Return the (x, y) coordinate for the center point of the cell that contains the specified text.  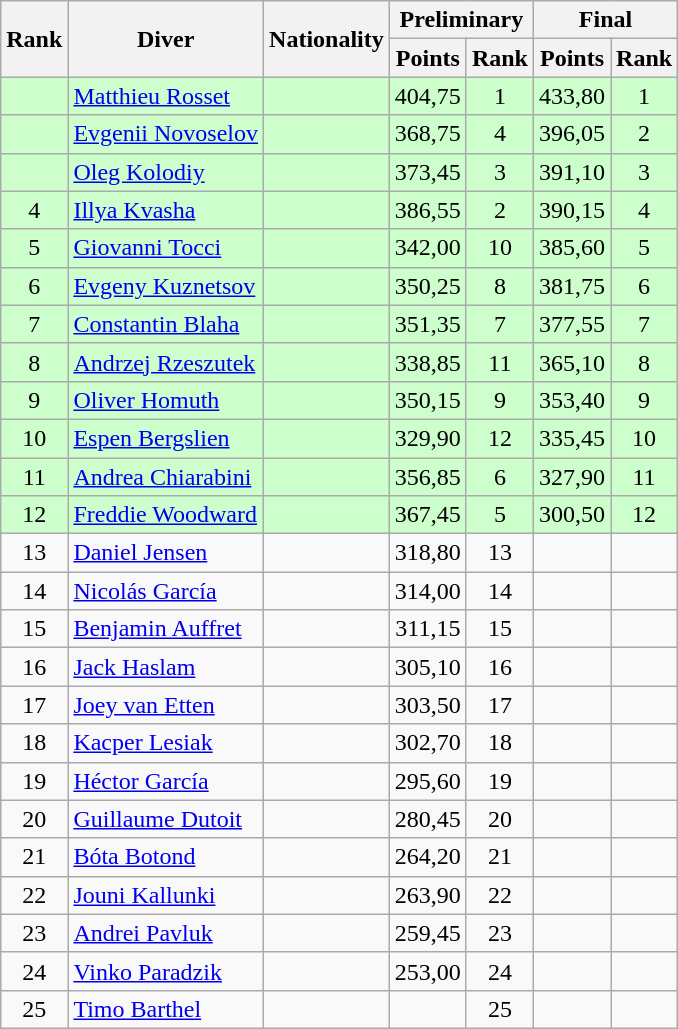
263,90 (428, 895)
Preliminary (461, 20)
353,40 (572, 400)
342,00 (428, 248)
Kacper Lesiak (166, 743)
Guillaume Dutoit (166, 819)
305,10 (428, 667)
Bóta Botond (166, 857)
391,10 (572, 172)
303,50 (428, 705)
Jack Haslam (166, 667)
Andrei Pavluk (166, 933)
381,75 (572, 286)
Constantin Blaha (166, 324)
350,15 (428, 400)
329,90 (428, 438)
Illya Kvasha (166, 210)
351,35 (428, 324)
311,15 (428, 629)
Nationality (327, 39)
Oliver Homuth (166, 400)
259,45 (428, 933)
Evgenii Novoselov (166, 134)
Benjamin Auffret (166, 629)
314,00 (428, 591)
Vinko Paradzik (166, 971)
302,70 (428, 743)
Final (605, 20)
Timo Barthel (166, 1009)
396,05 (572, 134)
Diver (166, 39)
Nicolás García (166, 591)
Freddie Woodward (166, 515)
385,60 (572, 248)
390,15 (572, 210)
Evgeny Kuznetsov (166, 286)
Andrzej Rzeszutek (166, 362)
356,85 (428, 477)
Espen Bergslien (166, 438)
350,25 (428, 286)
300,50 (572, 515)
368,75 (428, 134)
253,00 (428, 971)
386,55 (428, 210)
Matthieu Rosset (166, 96)
Joey van Etten (166, 705)
377,55 (572, 324)
Oleg Kolodiy (166, 172)
404,75 (428, 96)
335,45 (572, 438)
327,90 (572, 477)
318,80 (428, 553)
Daniel Jensen (166, 553)
365,10 (572, 362)
433,80 (572, 96)
Jouni Kallunki (166, 895)
338,85 (428, 362)
295,60 (428, 781)
Andrea Chiarabini (166, 477)
Giovanni Tocci (166, 248)
Héctor García (166, 781)
264,20 (428, 857)
367,45 (428, 515)
373,45 (428, 172)
280,45 (428, 819)
